Capture the cell that displays the provided text and extract its (x, y) central coordinate. 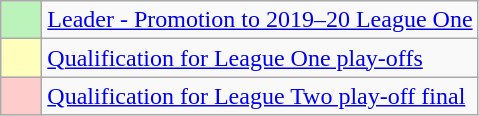
Leader - Promotion to 2019–20 League One (260, 20)
Qualification for League One play-offs (260, 58)
Qualification for League Two play-off final (260, 96)
